Output the [x, y] coordinate of the center of the cell containing the given text.  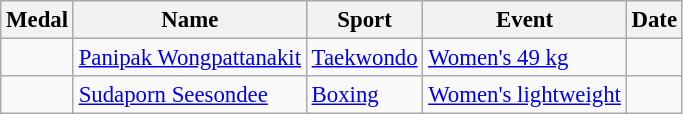
Sudaporn Seesondee [190, 95]
Event [524, 20]
Boxing [364, 95]
Name [190, 20]
Panipak Wongpattanakit [190, 58]
Taekwondo [364, 58]
Sport [364, 20]
Women's 49 kg [524, 58]
Date [654, 20]
Medal [38, 20]
Women's lightweight [524, 95]
